Search for the cell housing the specified text and yield its (X, Y) center coordinate. 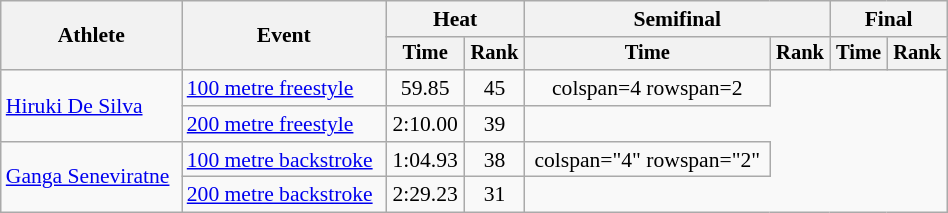
100 metre freestyle (284, 88)
200 metre freestyle (284, 124)
Heat (456, 19)
2:10.00 (426, 124)
1:04.93 (426, 160)
Semifinal (677, 19)
39 (494, 124)
200 metre backstroke (284, 195)
colspan=4 rowspan=2 (647, 88)
Final (888, 19)
colspan="4" rowspan="2" (647, 160)
Ganga Seneviratne (92, 178)
2:29.23 (426, 195)
100 metre backstroke (284, 160)
31 (494, 195)
59.85 (426, 88)
45 (494, 88)
Event (284, 36)
38 (494, 160)
Hiruki De Silva (92, 106)
Athlete (92, 36)
